Pinpoint the cell where the given text exists, returning its [X, Y] midpoint coordinate. 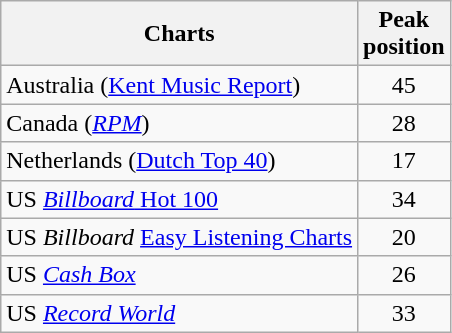
Netherlands (Dutch Top 40) [180, 161]
45 [404, 85]
Peakposition [404, 34]
US Billboard Hot 100 [180, 199]
US Billboard Easy Listening Charts [180, 237]
33 [404, 313]
US Record World [180, 313]
34 [404, 199]
17 [404, 161]
Charts [180, 34]
20 [404, 237]
Canada (RPM) [180, 123]
US Cash Box [180, 275]
28 [404, 123]
Australia (Kent Music Report) [180, 85]
26 [404, 275]
